Provide the [X, Y] coordinate of the cell's center where the given text is located.  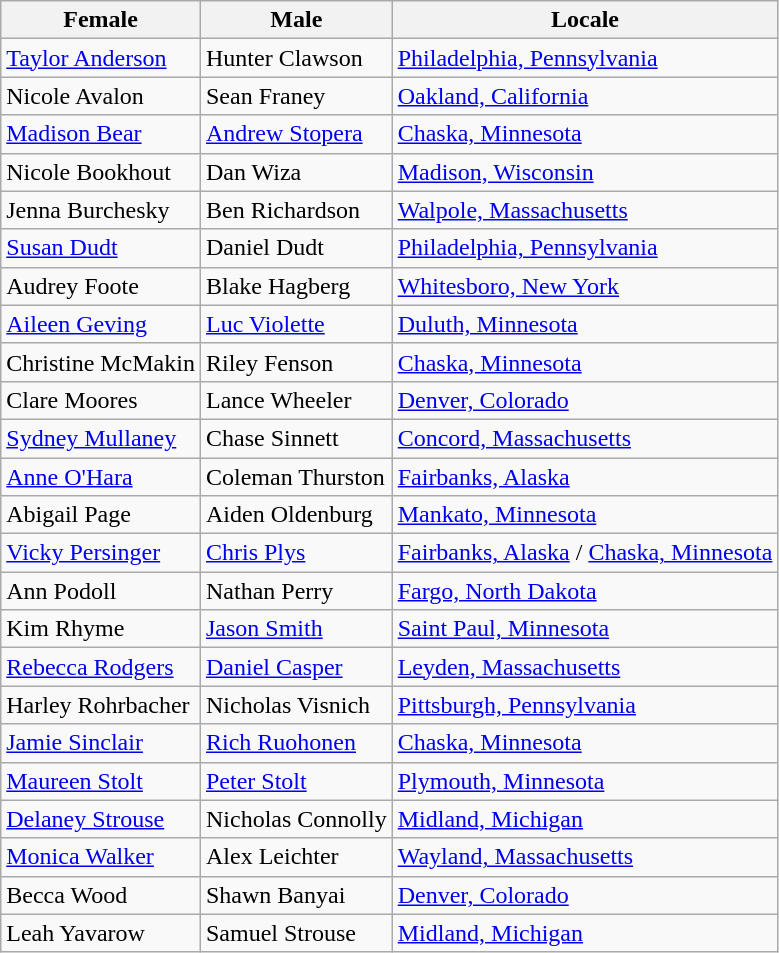
Jenna Burchesky [101, 210]
Pittsburgh, Pennsylvania [585, 705]
Anne O'Hara [101, 477]
Mankato, Minnesota [585, 515]
Rebecca Rodgers [101, 667]
Coleman Thurston [296, 477]
Ben Richardson [296, 210]
Leah Yavarow [101, 933]
Andrew Stopera [296, 134]
Plymouth, Minnesota [585, 781]
Jason Smith [296, 629]
Nicholas Connolly [296, 819]
Clare Moores [101, 400]
Harley Rohrbacher [101, 705]
Daniel Dudt [296, 248]
Taylor Anderson [101, 58]
Maureen Stolt [101, 781]
Leyden, Massachusetts [585, 667]
Fairbanks, Alaska [585, 477]
Jamie Sinclair [101, 743]
Walpole, Massachusetts [585, 210]
Daniel Casper [296, 667]
Peter Stolt [296, 781]
Samuel Strouse [296, 933]
Lance Wheeler [296, 400]
Saint Paul, Minnesota [585, 629]
Aileen Geving [101, 324]
Male [296, 20]
Nicholas Visnich [296, 705]
Sean Franey [296, 96]
Susan Dudt [101, 248]
Vicky Persinger [101, 553]
Aiden Oldenburg [296, 515]
Sydney Mullaney [101, 438]
Female [101, 20]
Oakland, California [585, 96]
Becca Wood [101, 895]
Wayland, Massachusetts [585, 857]
Riley Fenson [296, 362]
Madison, Wisconsin [585, 172]
Nicole Avalon [101, 96]
Alex Leichter [296, 857]
Chase Sinnett [296, 438]
Dan Wiza [296, 172]
Nathan Perry [296, 591]
Monica Walker [101, 857]
Christine McMakin [101, 362]
Locale [585, 20]
Fargo, North Dakota [585, 591]
Fairbanks, Alaska / Chaska, Minnesota [585, 553]
Chris Plys [296, 553]
Shawn Banyai [296, 895]
Rich Ruohonen [296, 743]
Ann Podoll [101, 591]
Abigail Page [101, 515]
Delaney Strouse [101, 819]
Audrey Foote [101, 286]
Madison Bear [101, 134]
Duluth, Minnesota [585, 324]
Kim Rhyme [101, 629]
Concord, Massachusetts [585, 438]
Luc Violette [296, 324]
Whitesboro, New York [585, 286]
Hunter Clawson [296, 58]
Blake Hagberg [296, 286]
Nicole Bookhout [101, 172]
